From the cell containing the given text, extract its center point as (X, Y) coordinate. 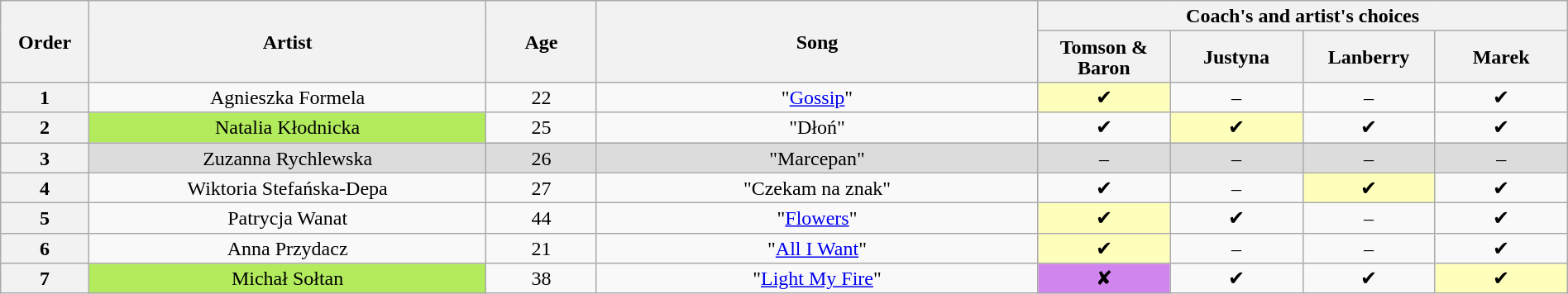
"Czekam na znak" (817, 188)
7 (45, 279)
"All I Want" (817, 248)
38 (541, 279)
Order (45, 41)
Wiktoria Stefańska-Depa (287, 188)
"Light My Fire" (817, 279)
27 (541, 188)
Anna Przydacz (287, 248)
44 (541, 218)
"Marcepan" (817, 157)
2 (45, 127)
26 (541, 157)
Patrycja Wanat (287, 218)
25 (541, 127)
Age (541, 41)
"Gossip" (817, 97)
Artist (287, 41)
Coach's and artist's choices (1303, 17)
4 (45, 188)
5 (45, 218)
Tomson & Baron (1104, 56)
6 (45, 248)
Song (817, 41)
"Flowers" (817, 218)
21 (541, 248)
22 (541, 97)
Marek (1501, 56)
1 (45, 97)
"Dłoń" (817, 127)
Lanberry (1369, 56)
3 (45, 157)
✘ (1104, 279)
Agnieszka Formela (287, 97)
Natalia Kłodnicka (287, 127)
Zuzanna Rychlewska (287, 157)
Michał Sołtan (287, 279)
Justyna (1236, 56)
